Search for the cell housing the specified text and yield its (X, Y) center coordinate. 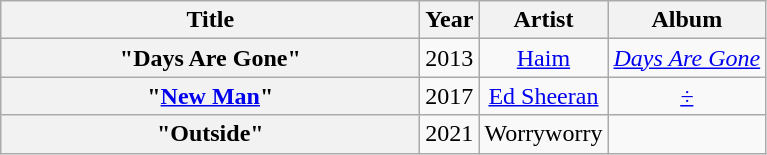
Artist (544, 20)
Ed Sheeran (544, 96)
Year (450, 20)
"Days Are Gone" (210, 58)
"Outside" (210, 134)
Days Are Gone (687, 58)
Title (210, 20)
"New Man" (210, 96)
Worryworry (544, 134)
2017 (450, 96)
Haim (544, 58)
2013 (450, 58)
÷ (687, 96)
Album (687, 20)
2021 (450, 134)
